Return the (x, y) coordinate for the center point of the cell that contains the specified text.  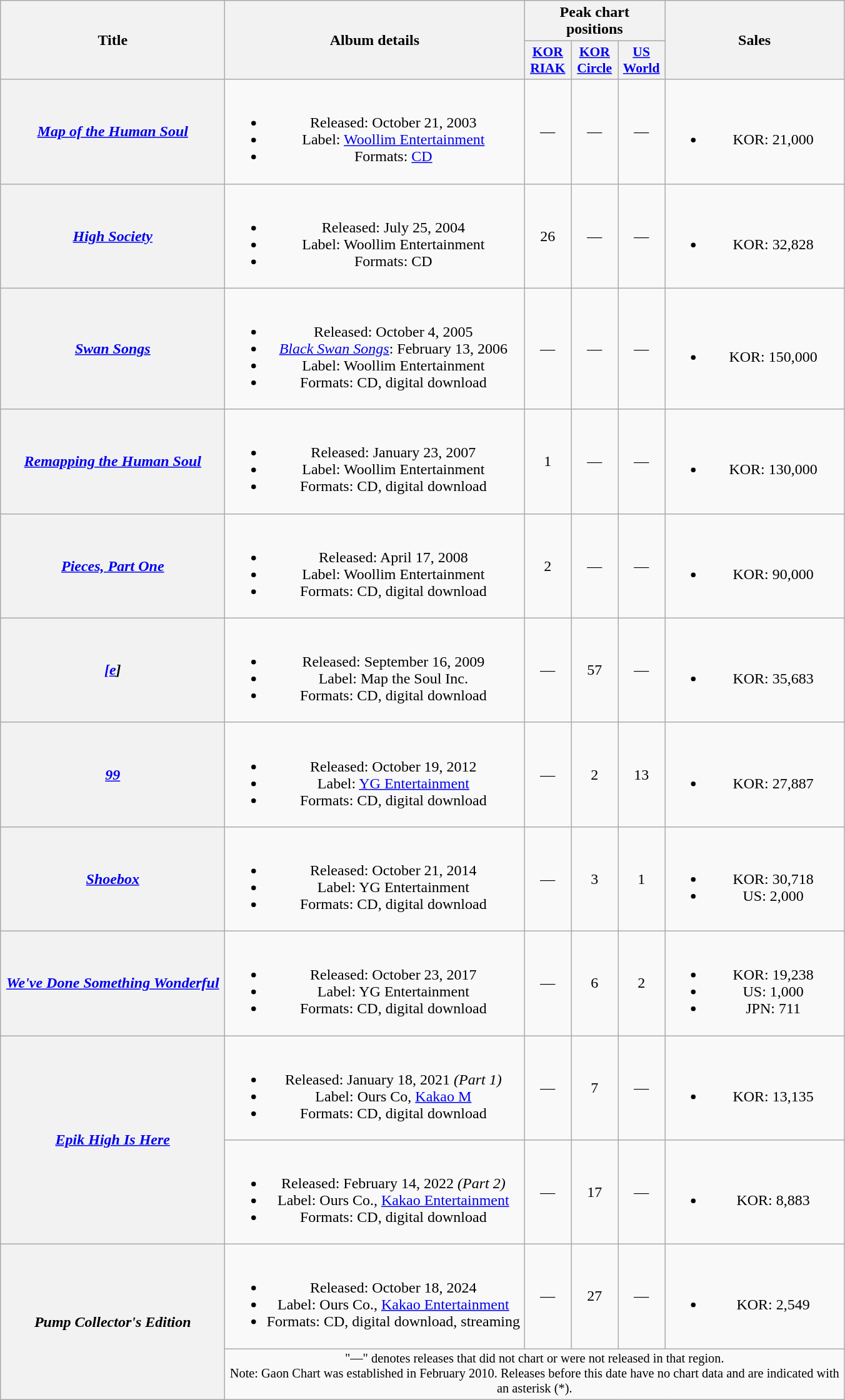
Released: September 16, 2009Label: Map the Soul Inc.Formats: CD, digital download (375, 670)
Shoebox (112, 878)
17 (595, 1192)
KOR: 19,238US: 1,000JPN: 711 (755, 983)
Album details (375, 40)
KOR: 32,828 (755, 236)
Released: October 21, 2003Label: Woollim EntertainmentFormats: CD (375, 131)
High Society (112, 236)
Map of the Human Soul (112, 131)
US World (641, 60)
Epik High Is Here (112, 1140)
KOR Circle (595, 60)
KOR: 13,135 (755, 1088)
Released: January 18, 2021 (Part 1)Label: Ours Co, Kakao MFormats: CD, digital download (375, 1088)
KOR: 21,000 (755, 131)
Released: October 19, 2012Label: YG EntertainmentFormats: CD, digital download (375, 775)
7 (595, 1088)
KOR RIAK (547, 60)
Remapping the Human Soul (112, 461)
Released: January 23, 2007Label: Woollim EntertainmentFormats: CD, digital download (375, 461)
Released: February 14, 2022 (Part 2)Label: Ours Co., Kakao EntertainmentFormats: CD, digital download (375, 1192)
Sales (755, 40)
Released: October 4, 2005Black Swan Songs: February 13, 2006Label: Woollim EntertainmentFormats: CD, digital download (375, 349)
Released: October 23, 2017Label: YG EntertainmentFormats: CD, digital download (375, 983)
Released: October 18, 2024Label: Ours Co., Kakao EntertainmentFormats: CD, digital download, streaming (375, 1297)
Swan Songs (112, 349)
3 (595, 878)
KOR: 8,883 (755, 1192)
KOR: 27,887 (755, 775)
KOR: 90,000 (755, 566)
Pump Collector's Edition (112, 1322)
6 (595, 983)
26 (547, 236)
Released: October 21, 2014Label: YG EntertainmentFormats: CD, digital download (375, 878)
Peak chart positions (595, 21)
KOR: 35,683 (755, 670)
27 (595, 1297)
KOR: 2,549 (755, 1297)
Title (112, 40)
KOR: 30,718US: 2,000 (755, 878)
99 (112, 775)
[e] (112, 670)
Released: July 25, 2004Label: Woollim EntertainmentFormats: CD (375, 236)
We've Done Something Wonderful (112, 983)
Pieces, Part One (112, 566)
KOR: 130,000 (755, 461)
Released: April 17, 2008Label: Woollim EntertainmentFormats: CD, digital download (375, 566)
57 (595, 670)
KOR: 150,000 (755, 349)
13 (641, 775)
